From the cell containing the given text, extract its center point as [X, Y] coordinate. 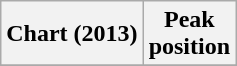
Chart (2013) [72, 34]
Peakposition [189, 34]
